Capture the cell that displays the provided text and extract its [X, Y] central coordinate. 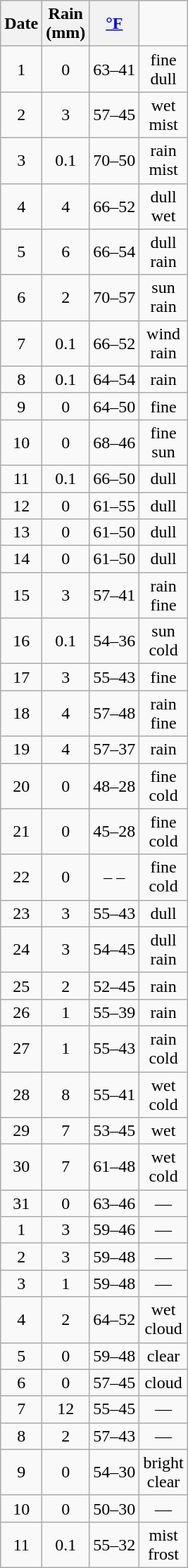
windrain [163, 343]
15 [21, 596]
57–48 [114, 714]
53–45 [114, 1131]
63–46 [114, 1203]
70–50 [114, 160]
55–32 [114, 1544]
rainmist [163, 160]
55–39 [114, 1012]
dullwet [163, 207]
31 [21, 1203]
27 [21, 1048]
54–30 [114, 1472]
wetmist [163, 115]
57–41 [114, 596]
63–41 [114, 69]
28 [21, 1095]
°F [114, 24]
wet [163, 1131]
20 [21, 785]
25 [21, 986]
26 [21, 1012]
50–30 [114, 1508]
45–28 [114, 832]
Date [21, 24]
wetcloud [163, 1319]
54–36 [114, 641]
70–57 [114, 298]
24 [21, 950]
19 [21, 750]
clear [163, 1356]
brightclear [163, 1472]
66–50 [114, 478]
64–52 [114, 1319]
16 [21, 641]
30 [21, 1168]
mistfrost [163, 1544]
23 [21, 913]
29 [21, 1131]
21 [21, 832]
57–37 [114, 750]
14 [21, 559]
sunrain [163, 298]
48–28 [114, 785]
59–46 [114, 1230]
13 [21, 533]
52–45 [114, 986]
61–55 [114, 505]
54–45 [114, 950]
57–43 [114, 1436]
Rain(mm) [66, 24]
suncold [163, 641]
raincold [163, 1048]
finesun [163, 443]
– – [114, 877]
55–45 [114, 1409]
17 [21, 677]
55–41 [114, 1095]
64–54 [114, 379]
18 [21, 714]
66–54 [114, 251]
finedull [163, 69]
68–46 [114, 443]
22 [21, 877]
cloud [163, 1383]
64–50 [114, 406]
61–48 [114, 1168]
